Search for the cell housing the specified text and yield its [X, Y] center coordinate. 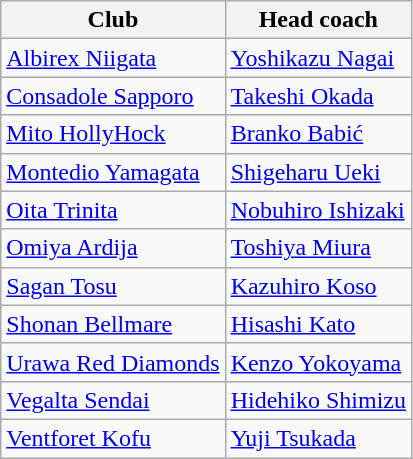
Mito HollyHock [113, 134]
Club [113, 20]
Kenzo Yokoyama [318, 362]
Yuji Tsukada [318, 438]
Branko Babić [318, 134]
Oita Trinita [113, 210]
Toshiya Miura [318, 248]
Omiya Ardija [113, 248]
Nobuhiro Ishizaki [318, 210]
Head coach [318, 20]
Takeshi Okada [318, 96]
Ventforet Kofu [113, 438]
Urawa Red Diamonds [113, 362]
Yoshikazu Nagai [318, 58]
Shonan Bellmare [113, 324]
Shigeharu Ueki [318, 172]
Montedio Yamagata [113, 172]
Hisashi Kato [318, 324]
Consadole Sapporo [113, 96]
Kazuhiro Koso [318, 286]
Albirex Niigata [113, 58]
Vegalta Sendai [113, 400]
Hidehiko Shimizu [318, 400]
Sagan Tosu [113, 286]
